Locate the cell with the specified text and output its (x, y) center coordinate. 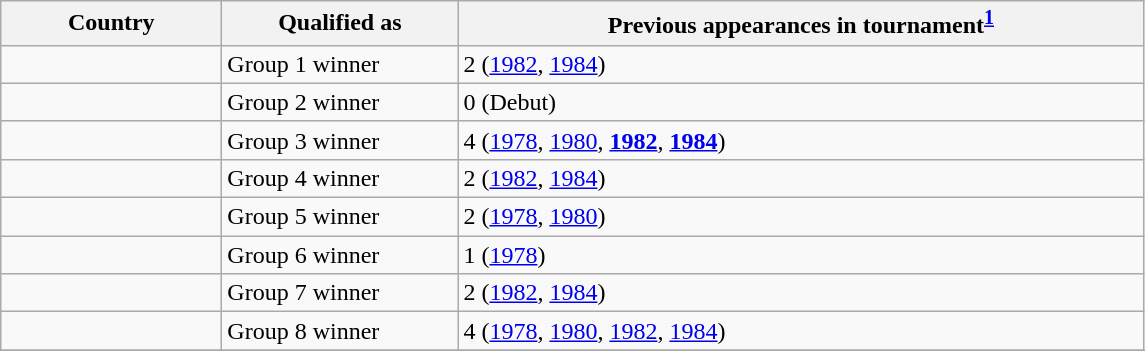
Country (112, 24)
Previous appearances in tournament1 (801, 24)
Group 4 winner (340, 178)
2 (1978, 1980) (801, 217)
Group 7 winner (340, 293)
Group 2 winner (340, 102)
Group 1 winner (340, 64)
Group 8 winner (340, 331)
Group 5 winner (340, 217)
Group 3 winner (340, 140)
Qualified as (340, 24)
Group 6 winner (340, 255)
1 (1978) (801, 255)
0 (Debut) (801, 102)
